Search for the cell housing the specified text and yield its [x, y] center coordinate. 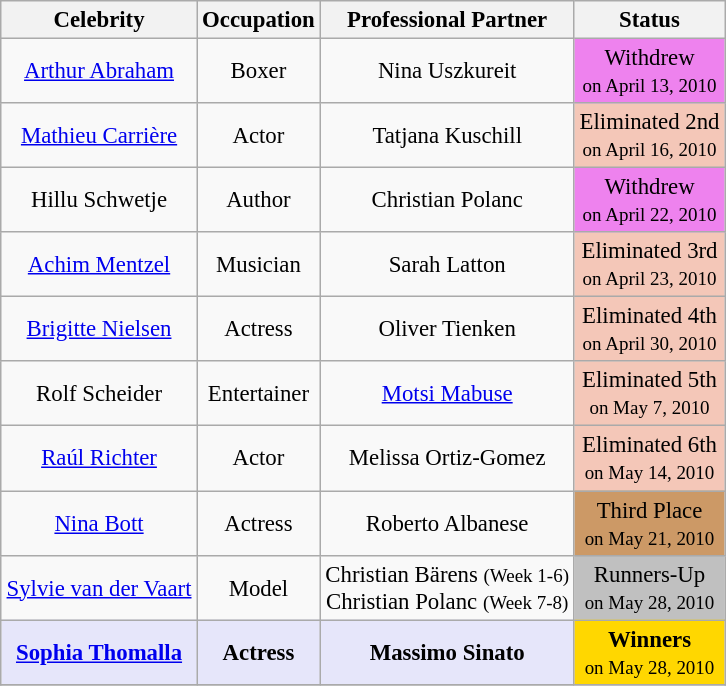
Boxer [258, 70]
Model [258, 588]
Runners-Up on May 28, 2010 [649, 588]
Nina Uszkureit [447, 70]
Rolf Scheider [99, 394]
Christian Bärens (Week 1-6) Christian Polanc (Week 7-8) [447, 588]
Occupation [258, 20]
Winners on May 28, 2010 [649, 652]
Arthur Abraham [99, 70]
Motsi Mabuse [447, 394]
Third Place on May 21, 2010 [649, 522]
Oliver Tienken [447, 330]
Christian Polanc [447, 200]
Withdrewon April 13, 2010 [649, 70]
Eliminated 5thon May 7, 2010 [649, 394]
Sylvie van der Vaart [99, 588]
Eliminated 4thon April 30, 2010 [649, 330]
Achim Mentzel [99, 264]
Roberto Albanese [447, 522]
Author [258, 200]
Withdrewon April 22, 2010 [649, 200]
Status [649, 20]
Raúl Richter [99, 458]
Massimo Sinato [447, 652]
Hillu Schwetje [99, 200]
Entertainer [258, 394]
Eliminated 6thon May 14, 2010 [649, 458]
Musician [258, 264]
Professional Partner [447, 20]
Celebrity [99, 20]
Melissa Ortiz-Gomez [447, 458]
Nina Bott [99, 522]
Sophia Thomalla [99, 652]
Eliminated 2ndon April 16, 2010 [649, 136]
Sarah Latton [447, 264]
Brigitte Nielsen [99, 330]
Mathieu Carrière [99, 136]
Tatjana Kuschill [447, 136]
Eliminated 3rdon April 23, 2010 [649, 264]
